Locate the cell with the specified text and output its (x, y) center coordinate. 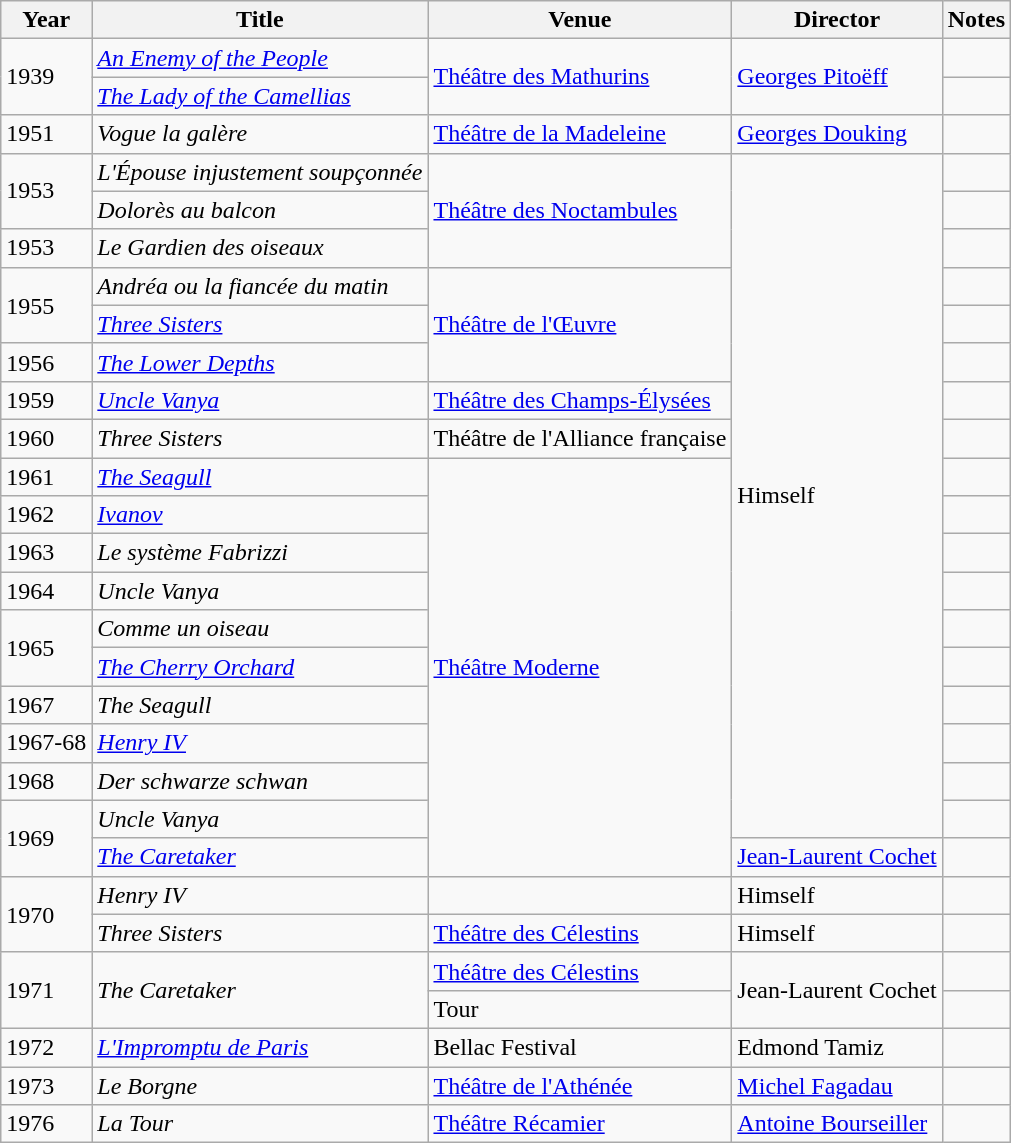
Georges Pitoëff (837, 77)
Le Borgne (260, 1085)
Le Gardien des oiseaux (260, 248)
L'Impromptu de Paris (260, 1047)
Edmond Tamiz (837, 1047)
Tour (580, 1009)
Michel Fagadau (837, 1085)
1956 (46, 362)
1967-68 (46, 743)
1939 (46, 77)
1959 (46, 400)
Le système Fabrizzi (260, 553)
The Lady of the Camellias (260, 96)
An Enemy of the People (260, 58)
Théâtre Moderne (580, 668)
Théâtre des Noctambules (580, 210)
The Cherry Orchard (260, 667)
1972 (46, 1047)
The Lower Depths (260, 362)
1967 (46, 705)
Ivanov (260, 515)
1970 (46, 914)
1968 (46, 781)
Andréa ou la fiancée du matin (260, 286)
Georges Douking (837, 134)
Théâtre Récamier (580, 1124)
Der schwarze schwan (260, 781)
1971 (46, 990)
1960 (46, 438)
1955 (46, 305)
1969 (46, 838)
Title (260, 20)
Venue (580, 20)
1964 (46, 591)
1962 (46, 515)
1973 (46, 1085)
Bellac Festival (580, 1047)
1951 (46, 134)
Théâtre des Champs-Élysées (580, 400)
Dolorès au balcon (260, 210)
1965 (46, 648)
Director (837, 20)
La Tour (260, 1124)
Vogue la galère (260, 134)
Théâtre de la Madeleine (580, 134)
L'Épouse injustement soupçonnée (260, 172)
Notes (976, 20)
Antoine Bourseiller (837, 1124)
1963 (46, 553)
Year (46, 20)
Théâtre de l'Œuvre (580, 324)
Théâtre de l'Alliance française (580, 438)
Théâtre de l'Athénée (580, 1085)
1976 (46, 1124)
1961 (46, 477)
Comme un oiseau (260, 629)
Théâtre des Mathurins (580, 77)
